Identify which cell holds the provided text, then report its [X, Y] central coordinate. 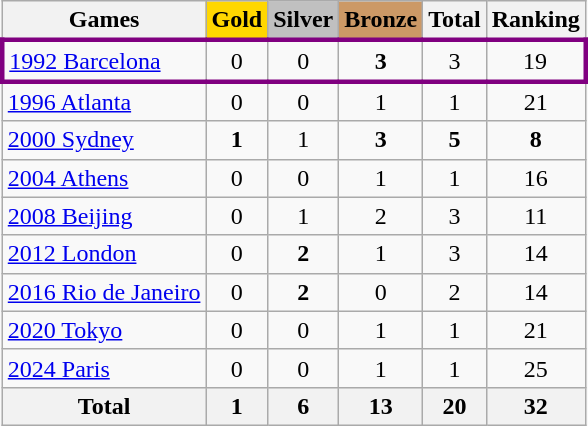
Silver [304, 21]
Bronze [381, 21]
1992 Barcelona [104, 60]
2020 Tokyo [104, 330]
13 [381, 406]
2004 Athens [104, 178]
11 [536, 216]
2012 London [104, 254]
19 [536, 60]
6 [304, 406]
25 [536, 368]
32 [536, 406]
2024 Paris [104, 368]
2016 Rio de Janeiro [104, 292]
8 [536, 140]
1996 Atlanta [104, 101]
16 [536, 178]
Gold [237, 21]
2000 Sydney [104, 140]
20 [455, 406]
Games [104, 21]
2008 Beijing [104, 216]
5 [455, 140]
Ranking [536, 21]
